From the cell containing the given text, extract its center point as [X, Y] coordinate. 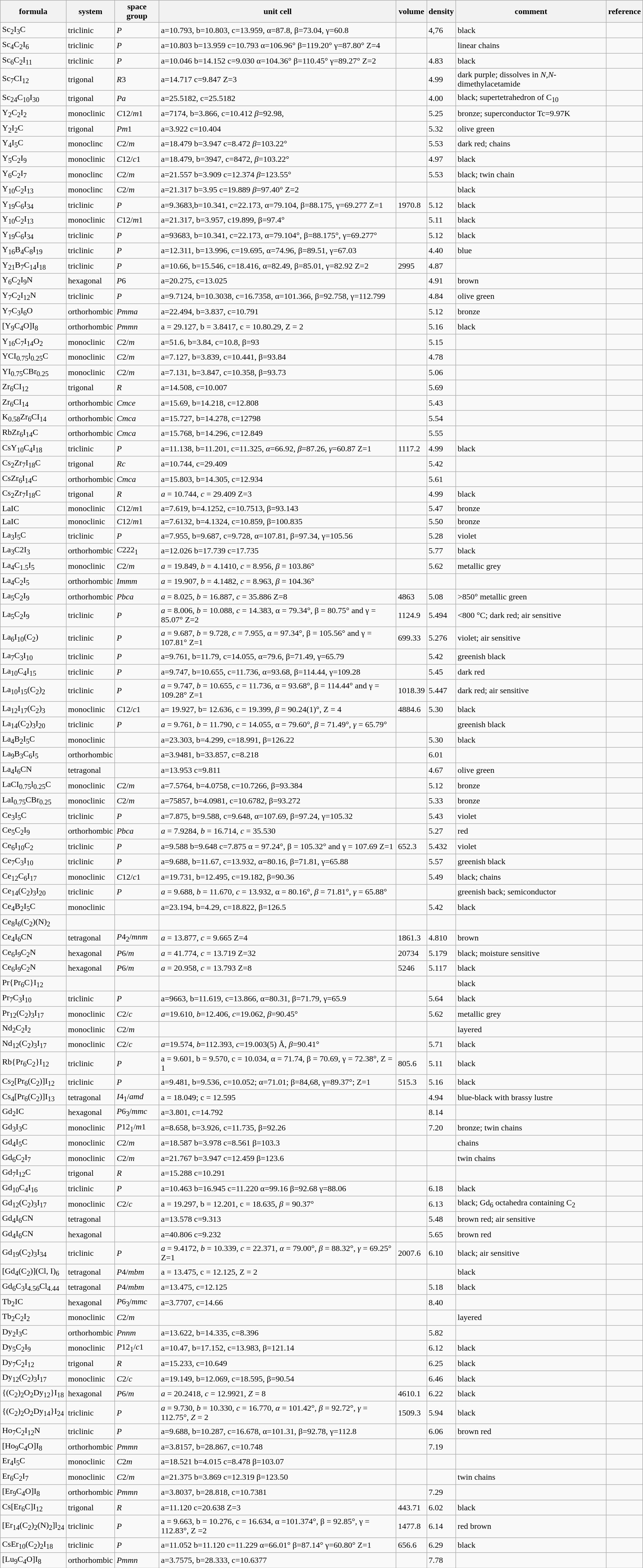
brown red; air sensitive [531, 1219]
a = 29.127, b = 3.8417, c = 10.80.29, Z = 2 [278, 327]
La4C1.5I5 [33, 566]
5.06 [441, 372]
a=10.046 b=14.152 c=9.030 α=104.36° β=110.45° γ=89.27° Z=2 [278, 60]
6.14 [441, 1526]
Y7C3I6O [33, 312]
a=21.375 b=3.869 c=12.319 β=123.50 [278, 1477]
a=3.8037, b=28.818, c=10.7381 [278, 1492]
La4I6CN [33, 770]
a=18.479, b=3947, c=8472, β=103.22° [278, 159]
Gd6C3I4.56Cl4.44 [33, 1287]
6.02 [441, 1508]
Nd2C2I2 [33, 1029]
black; chains [531, 877]
reference [624, 12]
Zr6CI14 [33, 403]
2995 [411, 266]
a = 9.687, b = 9.728, c = 7.955, α = 97.34°, β = 105.56° and γ = 107.81° Z=1 [278, 638]
Zr6CI12 [33, 387]
1124.9 [411, 616]
a = 19.297, b = 12.201, c = 18.635, β = 90.37° [278, 1204]
a=13.475, c=12.125 [278, 1287]
a=11.138, b=11.201, c=11.325, α=66.92, β=87.26, γ=60.87 Z=1 [278, 449]
Dy5C2I9 [33, 1348]
blue [531, 250]
bronze; twin chains [531, 1128]
5.33 [441, 801]
a=18.587 b=3.978 c=8.561 β=103.3 [278, 1143]
a = 9.747, b = 10.655, c = 11.736, α = 93.68°, β = 114.44° and γ = 109.28° Z=1 [278, 690]
6.12 [441, 1348]
8.40 [441, 1302]
5.71 [441, 1044]
5.54 [441, 418]
CsEr10(C2)2I18 [33, 1545]
K0.58Zr6CI14 [33, 418]
a=51.6, b=3.84, c=10.8, β=93 [278, 342]
Pa [137, 98]
4.83 [441, 60]
a=3.7575, b=28.333, c=10.6377 [278, 1560]
a=75857, b=4.0981, c=10.6782, β=93.272 [278, 801]
5.494 [441, 616]
5.55 [441, 433]
Cs4[Pr6(C2)]I13 [33, 1097]
1117.2 [411, 449]
a=3.922 c=10.404 [278, 129]
La3C2I3 [33, 551]
4610.1 [411, 1394]
a=21.317, b=3.957, c19.899, β=97.4° [278, 220]
4,76 [441, 30]
Pr{Pr6C}I12 [33, 983]
5.57 [441, 861]
5.117 [441, 968]
a=21.317 b=3.95 c=19.889 β=97.40° Z=2 [278, 190]
a=10.47, b=17.152, c=13.983, β=121.14 [278, 1348]
Ce4B2I5C [33, 907]
Rb{Pr6C2}I12 [33, 1063]
a=9.688, b=10.287, c=16.678, α=101.31, β=92.78, γ=112.8 [278, 1431]
Y6C2I9N [33, 281]
5.27 [441, 831]
space group [137, 12]
Y5C2I9 [33, 159]
linear chains [531, 45]
4.87 [441, 266]
Sc24C10I30 [33, 98]
a = 9.4172, b = 10.339, c = 22.371, α = 79.00°, β = 88.32°, γ = 69.25° Z=1 [278, 1253]
a = 9.663, b = 10.276, c = 16.634, α =101.374°, β = 92.85°, γ = 112.83°, Z =2 [278, 1526]
4.97 [441, 159]
RbZr6I14C [33, 433]
a=14.717 c=9.847 Z=3 [278, 80]
6.06 [441, 1431]
a=10.66, b=15.546, c=18.416, α=82.49, β=85.01, γ=82.92 Z=2 [278, 266]
La7C3I10 [33, 656]
Dy7C2I12 [33, 1363]
5.179 [441, 953]
chains [531, 1143]
La12I17(C2)3 [33, 709]
4.84 [441, 296]
4884.6 [411, 709]
7.20 [441, 1128]
1970.8 [411, 205]
Cs[Er6C]I12 [33, 1508]
C2m [137, 1462]
density [441, 12]
2007.6 [411, 1253]
Tb2C2I2 [33, 1318]
Cmce [137, 403]
red [531, 831]
{(C2)2O2Dy12}I18 [33, 1394]
<800 °C; dark red; air sensitive [531, 616]
699.33 [411, 638]
{(C2)2O2Dy14}I24 [33, 1412]
6.22 [441, 1394]
a=9.747, b=10.655, c=11.736, α=93.68, β=114.44, γ=109.28 [278, 672]
Y4I5C [33, 144]
black; twin chain [531, 174]
>850° metallic green [531, 597]
a= 19.927, b= 12.636, c = 19.399, β = 90.24(1)°, Ζ = 4 [278, 709]
red brown [531, 1526]
5.276 [441, 638]
YI0.75CBr0.25 [33, 372]
dark red [531, 672]
a=15.727, b=14.278, c=12798 [278, 418]
black; air sensitive [531, 1253]
a=10.744, c=29.409 [278, 464]
a=9.688, b=11.67, c=13.932, α=80.16, β=71.81, γ=65.88 [278, 861]
a = 13.877, c = 9.665 Z=4 [278, 938]
La9B3C6I5 [33, 755]
Y2C2I2 [33, 113]
YCI0.75l0.25C [33, 357]
Dy2I3C [33, 1333]
a=23.303, b=4.299, c=18.991, β=126.22 [278, 740]
a = 9.730, b = 10.330, c = 16.770, α = 101.42°, β = 92.72°, γ = 112.75°, Z = 2 [278, 1412]
La4C2I5 [33, 581]
a=18.521 b=4.015 c=8.478 β=103.07 [278, 1462]
6.46 [441, 1378]
a=22.494, b=3.837, c=10.791 [278, 312]
1861.3 [411, 938]
Ce3I5C [33, 816]
a=21.557 b=3.909 c=12.374 β=123.55° [278, 174]
a = 19.849, b = 4.1410, c = 8.956, β = 103.86° [278, 566]
Y2I2C [33, 129]
[Gd4(C2)](Cl, I)6 [33, 1272]
5.50 [441, 521]
a=40.806 c=9.232 [278, 1234]
Gd4I5C [33, 1143]
a=7.875, b=9.588, c=9.648, α=107.69, β=97.24, γ=105.32 [278, 816]
5.447 [441, 690]
a = 9.761, b = 11.790, c = 14.055, α = 79.60°, β = 71.49°, γ = 65.79° [278, 724]
a=9.3683,b=10.341, c=22.173, α=79.104, β=88.175, γ=69.277 Z=1 [278, 205]
a = 7.9284, b = 16.714, c = 35.530 [278, 831]
Ce6I10C2 [33, 846]
a=19.731, b=12.495, c=19.182, β=90.36 [278, 877]
comment [531, 12]
a=20.275, c=13.025 [278, 281]
656.6 [411, 1545]
a = 9.601, b = 9.570, c = 10.034, α = 71.74, β = 70.69, γ = 72.38°, Z = 1 [278, 1063]
Cs2[Pr6(C2)]I12 [33, 1082]
a=9.588 b=9.648 c=7.875 α = 97.24°, β = 105.32° and γ = 107.69 Z=1 [278, 846]
a=10.463 b=16.945 c=11.220 α=99.16 β=92.68 γ=88.06 [278, 1188]
P121/c1 [137, 1348]
La10C4I15 [33, 672]
volume [411, 12]
Sc2I3C [33, 30]
a=13.953 c=9.811 [278, 770]
5.77 [441, 551]
a=10.803 b=13.959 c=10.793 α=106.96° β=119.20° γ=87.80° Z=4 [278, 45]
5.48 [441, 1219]
4.40 [441, 250]
a=9.481, b=9.536, c=10.052; α=71.01; β=84,68, γ=89.37°; Z=1 [278, 1082]
a = 18.049; c = 12.595 [278, 1097]
a=14.508, c=10.007 [278, 387]
Immm [137, 581]
La6I10(C2) [33, 638]
652.3 [411, 846]
a = 13.475, c = 12.125, Z = 2 [278, 1272]
Gd10C4I16 [33, 1188]
Gd19(C2)3I34 [33, 1253]
[Ho9C4O]I8 [33, 1446]
dark red; chains [531, 144]
Y6C2I7 [33, 174]
a=13.622, b=14.335, c=8.396 [278, 1333]
Nd12(C2)3I17 [33, 1044]
Dy12(C2)3I17 [33, 1378]
Ce7C3I10 [33, 861]
a=7.6132, b=4.1324, c=10.859, β=100.835 [278, 521]
a=15.288 c=10.291 [278, 1173]
1477.8 [411, 1526]
4863 [411, 597]
6.18 [441, 1188]
a=3.7707, c=14.66 [278, 1302]
La3I5C [33, 535]
4.91 [441, 281]
a=93683, b=10.341, c=22.173, α=79.104°, β=88.175°, γ=69.277° [278, 235]
dark red; air sensitive [531, 690]
Gd12(C2)3I17 [33, 1204]
a=11.120 c=20.638 Z=3 [278, 1508]
a=8.658, b=3.926, c=11.735, β=92.26 [278, 1128]
515.3 [411, 1082]
a=11.052 b=11.120 c=11.229 α=66.01° β=87.14° γ=60.80° Z=1 [278, 1545]
a=13.578 c=9.313 [278, 1219]
a=7174, b=3.866, c=10.412 β=92.98, [278, 113]
a=19.574, b=112.393, c=19.003(5) Å, β=90.41° [278, 1044]
R3 [137, 80]
a=23.194, b=4.29, c=18.822, β=126.5 [278, 907]
6.13 [441, 1204]
5.61 [441, 479]
6.29 [441, 1545]
Y21B7C14I18 [33, 266]
a = 19.907, b = 4.1482, c = 8.963, β = 104.36° [278, 581]
a = 8.006, b = 10.088, c = 14.383, α = 79.34°, β = 80.75° and γ = 85.07° Z=2 [278, 616]
P6 [137, 281]
Pmma [137, 312]
a=15.233, c=10.649 [278, 1363]
a=7.5764, b=4.0758, c=10.7266, β=93.384 [278, 786]
a=15.69, b=14.218, c=12.808 [278, 403]
6.25 [441, 1363]
P121/m1 [137, 1128]
system [90, 12]
[Lu9C4O]I8 [33, 1560]
Sc6C2I11 [33, 60]
5.47 [441, 508]
1018.39 [411, 690]
a=19.149, b=12.069, c=18.595, β=90.54 [278, 1378]
CsY10C4I18 [33, 449]
a=7.131, b=3.847, c=10.358, β=93.73 [278, 372]
4.94 [441, 1097]
5.32 [441, 129]
6.10 [441, 1253]
greenish back; semiconductor [531, 892]
Sc7CI12 [33, 80]
a = 9.688, b = 11.670, c = 13.932, α = 80.16°, β = 71.81°, γ = 65.88° [278, 892]
5.64 [441, 999]
5.18 [441, 1287]
20734 [411, 953]
[Er14(C2)2(N)2]l24 [33, 1526]
5.15 [441, 342]
Tb2IC [33, 1302]
443.71 [411, 1508]
a=3.9481, b=33.857, c=8.218 [278, 755]
La4B2I5C [33, 740]
5.28 [441, 535]
a=15.803, b=14.305, c=12.934 [278, 479]
a=12.026 b=17.739 c=17.735 [278, 551]
Y16C7I14O2 [33, 342]
4.67 [441, 770]
black; Gd6 octahedra containing C2 [531, 1204]
Pm1 [137, 129]
5.94 [441, 1412]
Gd6C2I7 [33, 1158]
I41/amd [137, 1097]
a=3.8157, b=28.867, c=10.748 [278, 1446]
Ce4I6CN [33, 938]
Gd7I12C [33, 1173]
4.78 [441, 357]
Ce12C6I17 [33, 877]
5246 [411, 968]
Ce5C2I9 [33, 831]
black; moisture sensitive [531, 953]
8.14 [441, 1113]
5.65 [441, 1234]
5.08 [441, 597]
5.45 [441, 672]
5.432 [441, 846]
7.19 [441, 1446]
[Er9C4O]I8 [33, 1492]
Er6C2I7 [33, 1477]
Ce14(C2)3I20 [33, 892]
a=15.768, b=14.296, c=12.849 [278, 433]
a=9.761, b=11.79, c=14.055, α=79.6, β=71.49, γ=65.79 [278, 656]
Pr7C3I10 [33, 999]
a=7.127, b=3.839, c=10.441, β=93.84 [278, 357]
a = 20.958, c = 13.793 Z=8 [278, 968]
LaI0.75CBr0.25 [33, 801]
Rc [137, 464]
P42/mnm [137, 938]
Pnnm [137, 1333]
bronze; superconductor Tc=9.97K [531, 113]
[Y9C4O]I8 [33, 327]
Y7C2I12N [33, 296]
a=18.479 b=3.947 c=8.472 β=103.22° [278, 144]
a=7.955, b=9.687, c=9.728, α=107.81, β=97.34, γ=105.56 [278, 535]
C2221 [137, 551]
a=9663, b=11.619, c=13.866, α=80.31, β=71.79, γ=65.9 [278, 999]
5.82 [441, 1333]
La14(C2)3I20 [33, 724]
a=3.801, c=14.792 [278, 1113]
LaCI0.75l0.25C [33, 786]
1509.3 [411, 1412]
dark purple; dissolves in N,N-dimethylacetamide [531, 80]
a=25.5182, c=25.5182 [278, 98]
Ce8I6(C2)(N)2 [33, 923]
a=12.311, b=13.996, c=19.695, α=74.96, β=89.51, γ=67.03 [278, 250]
5.25 [441, 113]
a = 8.025, b = 16.887, c = 35.886 Z=8 [278, 597]
blue-black with brassy lustre [531, 1097]
Y16B4C8I19 [33, 250]
black; supertetrahedron of C10 [531, 98]
5.69 [441, 387]
a = 10.744, c = 29.409 Z=3 [278, 494]
Ho7C2I12N [33, 1431]
a = 41.774, c = 13.719 Z=32 [278, 953]
a=10.793, b=10.803, c=13.959, α=87.8, β=73.04, γ=60.8 [278, 30]
a=21.767 b=3.947 c=12.459 β=123.6 [278, 1158]
7.29 [441, 1492]
Er4I5C [33, 1462]
Gd3I3C [33, 1128]
4.00 [441, 98]
Pr12(C2)3I17 [33, 1014]
unit cell [278, 12]
violet; air sensitive [531, 638]
Gd2IC [33, 1113]
5.49 [441, 877]
6.01 [441, 755]
a=7.619, b=4.1252, c=10.7513, β=93.143 [278, 508]
4.810 [441, 938]
a = 20.2418, c = 12.9921, Z = 8 [278, 1394]
Sc4C2I6 [33, 45]
CsZr6I14C [33, 479]
formula [33, 12]
a=19.610, b=12.406, c=19.062, β=90.45° [278, 1014]
La10I15(C2)2 [33, 690]
a=9.7124, b=10.3038, c=16.7358, α=101.366, β=92.758, γ=112.799 [278, 296]
7.78 [441, 1560]
805.6 [411, 1063]
